Identify which cell holds the provided text, then report its (x, y) central coordinate. 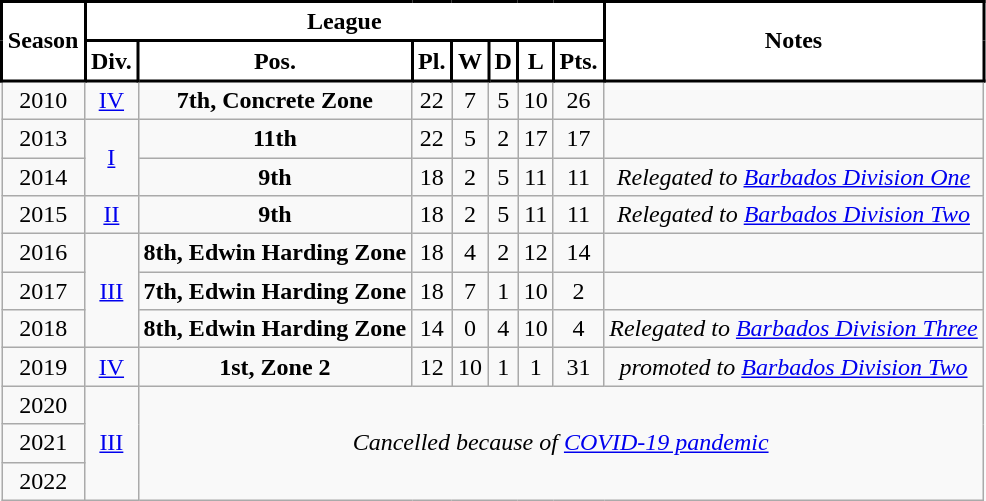
Pts. (578, 61)
2018 (44, 329)
31 (578, 367)
2010 (44, 100)
Relegated to Barbados Division Three (794, 329)
Div. (112, 61)
promoted to Barbados Division Two (794, 367)
2020 (44, 405)
7th, Concrete Zone (275, 100)
L (536, 61)
W (470, 61)
Season (44, 42)
2013 (44, 138)
26 (578, 100)
Cancelled because of COVID-19 pandemic (560, 443)
Relegated to Barbados Division One (794, 177)
2015 (44, 215)
11th (275, 138)
2021 (44, 443)
0 (470, 329)
2017 (44, 291)
7th, Edwin Harding Zone (275, 291)
II (112, 215)
2022 (44, 481)
Notes (794, 42)
2019 (44, 367)
Relegated to Barbados Division Two (794, 215)
I (112, 157)
2016 (44, 253)
Pos. (275, 61)
Pl. (432, 61)
D (503, 61)
1st, Zone 2 (275, 367)
League (344, 22)
2014 (44, 177)
